Extract the [X, Y] coordinate from the center of the cell holding the provided text.  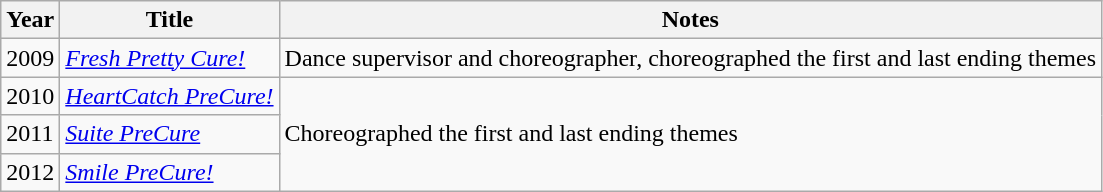
2012 [30, 172]
Smile PreCure! [170, 172]
Fresh Pretty Cure! [170, 58]
Year [30, 20]
Dance supervisor and choreographer, choreographed the first and last ending themes [690, 58]
Title [170, 20]
Suite PreCure [170, 134]
2010 [30, 96]
2011 [30, 134]
2009 [30, 58]
Choreographed the first and last ending themes [690, 134]
HeartCatch PreCure! [170, 96]
Notes [690, 20]
